Extract the (x, y) coordinate from the center of the cell holding the provided text.  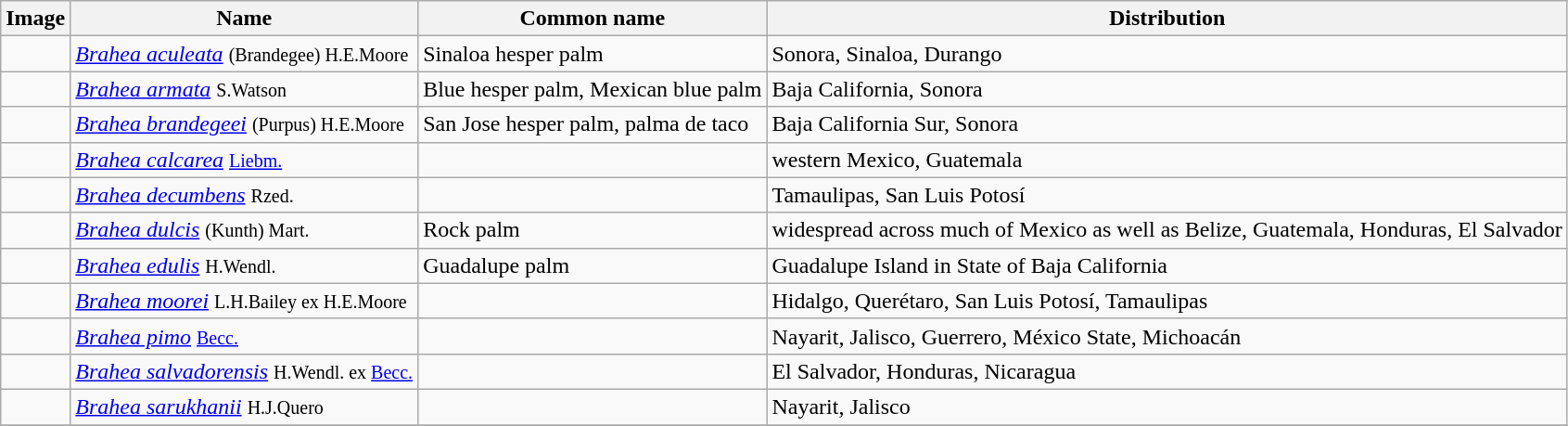
western Mexico, Guatemala (1166, 160)
Sinaloa hesper palm (593, 54)
Rock palm (593, 230)
Brahea moorei L.H.Bailey ex H.E.Moore (245, 301)
Hidalgo, Querétaro, San Luis Potosí, Tamaulipas (1166, 301)
Image (35, 19)
Brahea salvadorensis H.Wendl. ex Becc. (245, 371)
Brahea armata S.Watson (245, 89)
Baja California Sur, Sonora (1166, 124)
Brahea decumbens Rzed. (245, 195)
Baja California, Sonora (1166, 89)
Nayarit, Jalisco (1166, 407)
Sonora, Sinaloa, Durango (1166, 54)
Guadalupe Island in State of Baja California (1166, 265)
Brahea sarukhanii H.J.Quero (245, 407)
Name (245, 19)
Tamaulipas, San Luis Potosí (1166, 195)
Brahea dulcis (Kunth) Mart. (245, 230)
Nayarit, Jalisco, Guerrero, México State, Michoacán (1166, 336)
widespread across much of Mexico as well as Belize, Guatemala, Honduras, El Salvador (1166, 230)
San Jose hesper palm, palma de taco (593, 124)
Brahea calcarea Liebm. (245, 160)
Common name (593, 19)
Brahea pimo Becc. (245, 336)
Brahea brandegeei (Purpus) H.E.Moore (245, 124)
Guadalupe palm (593, 265)
Distribution (1166, 19)
Brahea edulis H.Wendl. (245, 265)
Blue hesper palm, Mexican blue palm (593, 89)
Brahea aculeata (Brandegee) H.E.Moore (245, 54)
El Salvador, Honduras, Nicaragua (1166, 371)
